Detect which cell encompasses the target text, then output its (x, y) center coordinate. 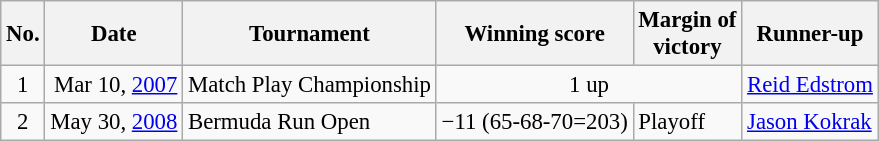
1 up (588, 85)
1 (23, 85)
Winning score (534, 34)
Reid Edstrom (810, 85)
Margin ofvictory (688, 34)
Bermuda Run Open (310, 122)
May 30, 2008 (114, 122)
2 (23, 122)
Playoff (688, 122)
Runner-up (810, 34)
Mar 10, 2007 (114, 85)
No. (23, 34)
Tournament (310, 34)
Match Play Championship (310, 85)
Jason Kokrak (810, 122)
−11 (65-68-70=203) (534, 122)
Date (114, 34)
